Output the [X, Y] coordinate of the center of the cell containing the given text.  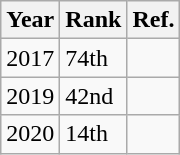
42nd [94, 96]
74th [94, 58]
Ref. [154, 20]
14th [94, 134]
2020 [30, 134]
Rank [94, 20]
2019 [30, 96]
Year [30, 20]
2017 [30, 58]
